Find where the given text appears and provide that cell's center as [X, Y] coordinate. 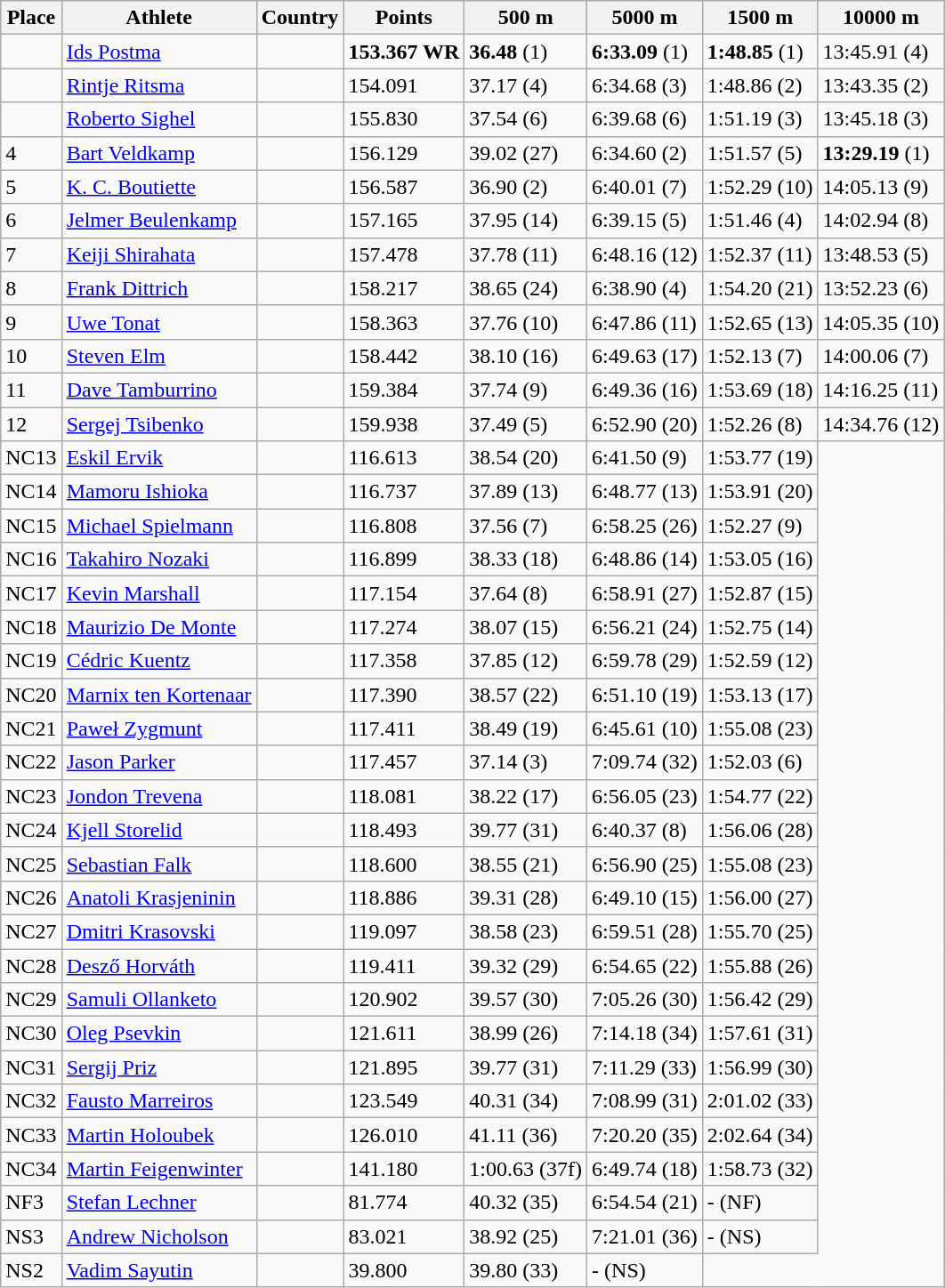
1:56.00 (27) [760, 898]
159.384 [404, 390]
14:02.94 (8) [881, 221]
116.613 [404, 458]
K. C. Boutiette [158, 187]
37.17 (4) [526, 85]
1:53.05 (16) [760, 559]
6:56.21 (24) [645, 627]
118.886 [404, 898]
6:40.01 (7) [645, 187]
7:21.01 (36) [645, 1236]
1:54.20 (21) [760, 288]
157.478 [404, 254]
Vadim Sayutin [158, 1270]
40.31 (34) [526, 1101]
Eskil Ervik [158, 458]
NC32 [31, 1101]
1500 m [760, 18]
6:54.65 (22) [645, 965]
81.774 [404, 1203]
117.274 [404, 627]
Kjell Storelid [158, 830]
14:00.06 (7) [881, 356]
120.902 [404, 1000]
6:33.09 (1) [645, 52]
38.58 (23) [526, 931]
NS2 [31, 1270]
6:48.86 (14) [645, 559]
13:45.18 (3) [881, 119]
156.587 [404, 187]
6:34.68 (3) [645, 85]
6:49.10 (15) [645, 898]
126.010 [404, 1135]
6:45.61 (10) [645, 729]
Ids Postma [158, 52]
153.367 WR [404, 52]
37.64 (8) [526, 593]
NC14 [31, 492]
38.99 (26) [526, 1034]
NC23 [31, 796]
NC19 [31, 661]
1:52.13 (7) [760, 356]
Marnix ten Kortenaar [158, 695]
NC28 [31, 965]
14:34.76 (12) [881, 424]
116.737 [404, 492]
6:58.25 (26) [645, 526]
37.54 (6) [526, 119]
Oleg Psevkin [158, 1034]
1:53.69 (18) [760, 390]
39.31 (28) [526, 898]
118.600 [404, 864]
Michael Spielmann [158, 526]
6:47.86 (11) [645, 322]
38.49 (19) [526, 729]
4 [31, 153]
156.129 [404, 153]
116.899 [404, 559]
6:58.91 (27) [645, 593]
6:59.51 (28) [645, 931]
Rintje Ritsma [158, 85]
6:59.78 (29) [645, 661]
Takahiro Nozaki [158, 559]
6:49.36 (16) [645, 390]
NC34 [31, 1169]
Roberto Sighel [158, 119]
6:56.90 (25) [645, 864]
2:02.64 (34) [760, 1135]
123.549 [404, 1101]
NC21 [31, 729]
121.895 [404, 1067]
1:53.77 (19) [760, 458]
Maurizio De Monte [158, 627]
159.938 [404, 424]
6:39.68 (6) [645, 119]
6:54.54 (21) [645, 1203]
1:56.06 (28) [760, 830]
117.457 [404, 762]
NC24 [31, 830]
500 m [526, 18]
6:34.60 (2) [645, 153]
NC17 [31, 593]
Athlete [158, 18]
37.56 (7) [526, 526]
NF3 [31, 1203]
1:57.61 (31) [760, 1034]
Samuli Ollanketo [158, 1000]
Dave Tamburrino [158, 390]
38.92 (25) [526, 1236]
36.90 (2) [526, 187]
1:55.70 (25) [760, 931]
Points [404, 18]
Dmitri Krasovski [158, 931]
NC31 [31, 1067]
41.11 (36) [526, 1135]
1:52.26 (8) [760, 424]
NC13 [31, 458]
1:58.73 (32) [760, 1169]
Martin Holoubek [158, 1135]
121.611 [404, 1034]
Kevin Marshall [158, 593]
38.22 (17) [526, 796]
6:41.50 (9) [645, 458]
Place [31, 18]
6:48.77 (13) [645, 492]
1:52.87 (15) [760, 593]
38.10 (16) [526, 356]
Anatoli Krasjeninin [158, 898]
NC27 [31, 931]
- (NF) [760, 1203]
6:39.15 (5) [645, 221]
Sebastian Falk [158, 864]
Jondon Trevena [158, 796]
5000 m [645, 18]
2:01.02 (33) [760, 1101]
37.49 (5) [526, 424]
6:51.10 (19) [645, 695]
1:55.88 (26) [760, 965]
1:52.29 (10) [760, 187]
117.358 [404, 661]
83.021 [404, 1236]
158.363 [404, 322]
1:56.99 (30) [760, 1067]
12 [31, 424]
38.65 (24) [526, 288]
13:48.53 (5) [881, 254]
NC30 [31, 1034]
1:52.27 (9) [760, 526]
6:48.16 (12) [645, 254]
6:52.90 (20) [645, 424]
10000 m [881, 18]
NC26 [31, 898]
1:52.65 (13) [760, 322]
7:14.18 (34) [645, 1034]
6:49.74 (18) [645, 1169]
117.154 [404, 593]
7:20.20 (35) [645, 1135]
157.165 [404, 221]
7:05.26 (30) [645, 1000]
10 [31, 356]
37.74 (9) [526, 390]
6:49.63 (17) [645, 356]
1:51.46 (4) [760, 221]
1:00.63 (37f) [526, 1169]
37.95 (14) [526, 221]
38.57 (22) [526, 695]
1:56.42 (29) [760, 1000]
37.78 (11) [526, 254]
8 [31, 288]
Jelmer Beulenkamp [158, 221]
Andrew Nicholson [158, 1236]
39.57 (30) [526, 1000]
13:52.23 (6) [881, 288]
13:43.35 (2) [881, 85]
118.493 [404, 830]
37.76 (10) [526, 322]
7:08.99 (31) [645, 1101]
NC16 [31, 559]
1:48.86 (2) [760, 85]
14:05.13 (9) [881, 187]
39.02 (27) [526, 153]
38.33 (18) [526, 559]
1:51.19 (3) [760, 119]
36.48 (1) [526, 52]
1:52.59 (12) [760, 661]
NC29 [31, 1000]
NC25 [31, 864]
Jason Parker [158, 762]
118.081 [404, 796]
NC15 [31, 526]
Sergej Tsibenko [158, 424]
6:40.37 (8) [645, 830]
39.32 (29) [526, 965]
7:11.29 (33) [645, 1067]
158.217 [404, 288]
155.830 [404, 119]
Mamoru Ishioka [158, 492]
Frank Dittrich [158, 288]
119.411 [404, 965]
13:45.91 (4) [881, 52]
Martin Feigenwinter [158, 1169]
38.55 (21) [526, 864]
6 [31, 221]
37.89 (13) [526, 492]
NC20 [31, 695]
6:56.05 (23) [645, 796]
117.390 [404, 695]
116.808 [404, 526]
Fausto Marreiros [158, 1101]
Uwe Tonat [158, 322]
40.32 (35) [526, 1203]
Paweł Zygmunt [158, 729]
14:05.35 (10) [881, 322]
1:53.13 (17) [760, 695]
NC22 [31, 762]
141.180 [404, 1169]
117.411 [404, 729]
NS3 [31, 1236]
1:51.57 (5) [760, 153]
5 [31, 187]
6:38.90 (4) [645, 288]
154.091 [404, 85]
37.14 (3) [526, 762]
Stefan Lechner [158, 1203]
7 [31, 254]
1:52.03 (6) [760, 762]
7:09.74 (32) [645, 762]
1:52.75 (14) [760, 627]
NC18 [31, 627]
38.07 (15) [526, 627]
Steven Elm [158, 356]
158.442 [404, 356]
NC33 [31, 1135]
1:53.91 (20) [760, 492]
14:16.25 (11) [881, 390]
1:48.85 (1) [760, 52]
39.80 (33) [526, 1270]
39.800 [404, 1270]
Cédric Kuentz [158, 661]
Sergij Priz [158, 1067]
1:54.77 (22) [760, 796]
119.097 [404, 931]
Desző Horváth [158, 965]
Keiji Shirahata [158, 254]
Bart Veldkamp [158, 153]
1:52.37 (11) [760, 254]
9 [31, 322]
Country [300, 18]
11 [31, 390]
37.85 (12) [526, 661]
38.54 (20) [526, 458]
13:29.19 (1) [881, 153]
